For the text-containing cell, return its midpoint in (X, Y) coordinate format. 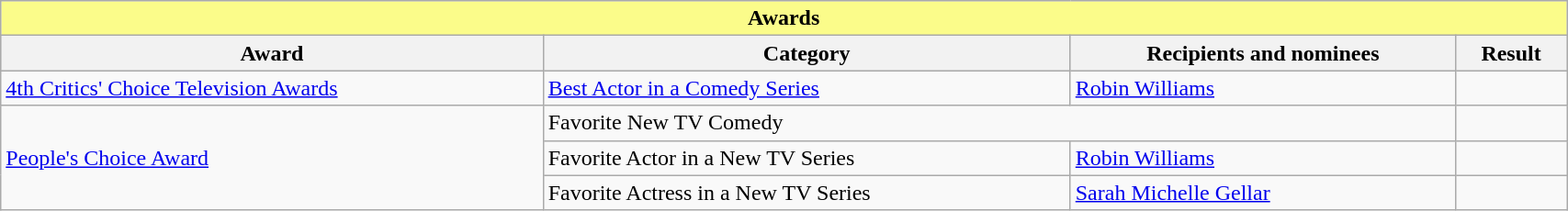
Category (807, 53)
Recipients and nominees (1262, 53)
Award (272, 53)
People's Choice Award (272, 158)
Awards (784, 18)
Favorite New TV Comedy (999, 123)
Result (1510, 53)
Favorite Actress in a New TV Series (807, 193)
Sarah Michelle Gellar (1262, 193)
4th Critics' Choice Television Awards (272, 88)
Best Actor in a Comedy Series (807, 88)
Favorite Actor in a New TV Series (807, 158)
